Return the [X, Y] coordinate for the center point of the cell that contains the specified text.  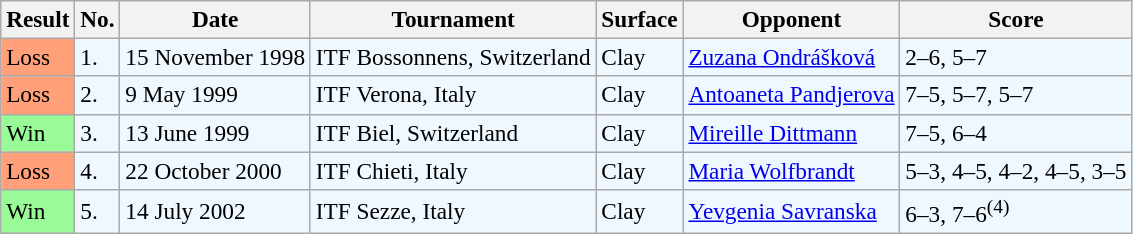
1. [98, 57]
7–5, 5–7, 5–7 [1016, 95]
ITF Chieti, Italy [453, 170]
6–3, 7–6(4) [1016, 211]
14 July 2002 [215, 211]
7–5, 6–4 [1016, 133]
Mireille Dittmann [792, 133]
Maria Wolfbrandt [792, 170]
No. [98, 19]
Result [38, 19]
Surface [640, 19]
5. [98, 211]
5–3, 4–5, 4–2, 4–5, 3–5 [1016, 170]
4. [98, 170]
2–6, 5–7 [1016, 57]
Yevgenia Savranska [792, 211]
Zuzana Ondrášková [792, 57]
3. [98, 133]
13 June 1999 [215, 133]
Date [215, 19]
ITF Bossonnens, Switzerland [453, 57]
2. [98, 95]
15 November 1998 [215, 57]
22 October 2000 [215, 170]
ITF Sezze, Italy [453, 211]
ITF Verona, Italy [453, 95]
Opponent [792, 19]
9 May 1999 [215, 95]
Tournament [453, 19]
Antoaneta Pandjerova [792, 95]
ITF Biel, Switzerland [453, 133]
Score [1016, 19]
